Locate the cell with the specified text and output its (X, Y) center coordinate. 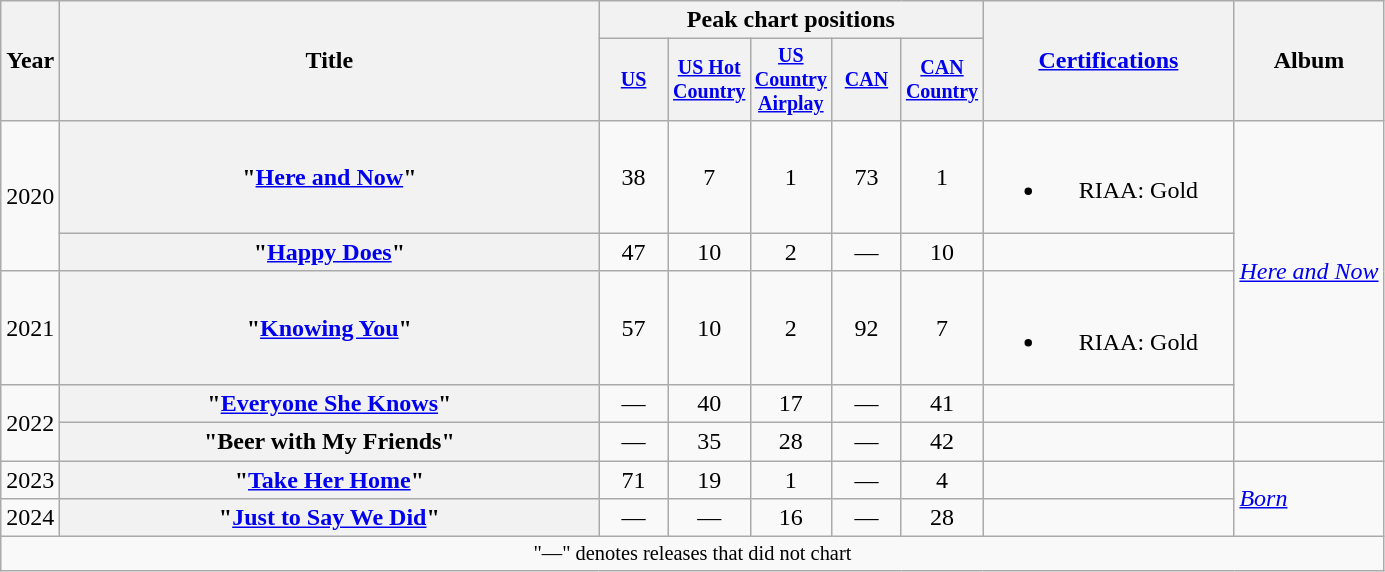
2024 (30, 518)
4 (942, 480)
"Just to Say We Did" (330, 518)
2023 (30, 480)
35 (709, 442)
US (634, 80)
40 (709, 403)
"Knowing You" (330, 328)
Title (330, 61)
Album (1309, 61)
Year (30, 61)
47 (634, 252)
16 (791, 518)
57 (634, 328)
Certifications (1108, 61)
42 (942, 442)
41 (942, 403)
"Everyone She Knows" (330, 403)
73 (866, 176)
38 (634, 176)
CAN Country (942, 80)
"Take Her Home" (330, 480)
"Happy Does" (330, 252)
"Here and Now" (330, 176)
Born (1309, 499)
"Beer with My Friends" (330, 442)
US Hot Country (709, 80)
CAN (866, 80)
92 (866, 328)
2020 (30, 196)
71 (634, 480)
US Country Airplay (791, 80)
Here and Now (1309, 271)
17 (791, 403)
2022 (30, 422)
2021 (30, 328)
"—" denotes releases that did not chart (692, 554)
Peak chart positions (791, 20)
19 (709, 480)
